Scan for the cell matching the given text and deliver its (x, y) coordinate at center. 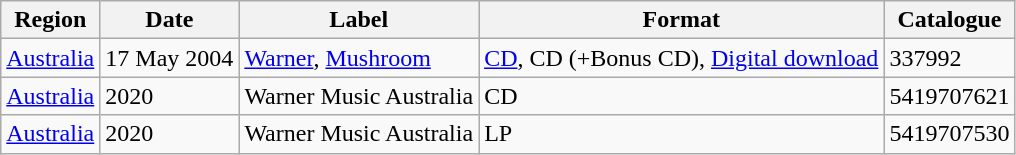
Catalogue (950, 20)
Warner, Mushroom (359, 58)
5419707530 (950, 134)
Date (170, 20)
337992 (950, 58)
Label (359, 20)
Region (50, 20)
CD, CD (+Bonus CD), Digital download (682, 58)
CD (682, 96)
LP (682, 134)
5419707621 (950, 96)
Format (682, 20)
17 May 2004 (170, 58)
